Search for the cell housing the specified text and yield its [x, y] center coordinate. 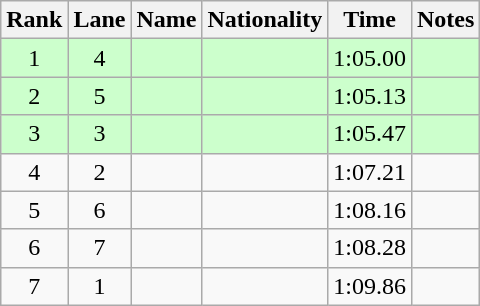
Lane [100, 20]
1:07.21 [370, 172]
Notes [445, 20]
1:08.28 [370, 248]
Time [370, 20]
Name [166, 20]
1:05.47 [370, 134]
Rank [34, 20]
1:09.86 [370, 286]
1:05.13 [370, 96]
1:08.16 [370, 210]
Nationality [265, 20]
1:05.00 [370, 58]
